Determine the [X, Y] coordinate at the center of the cell enclosing the given text.  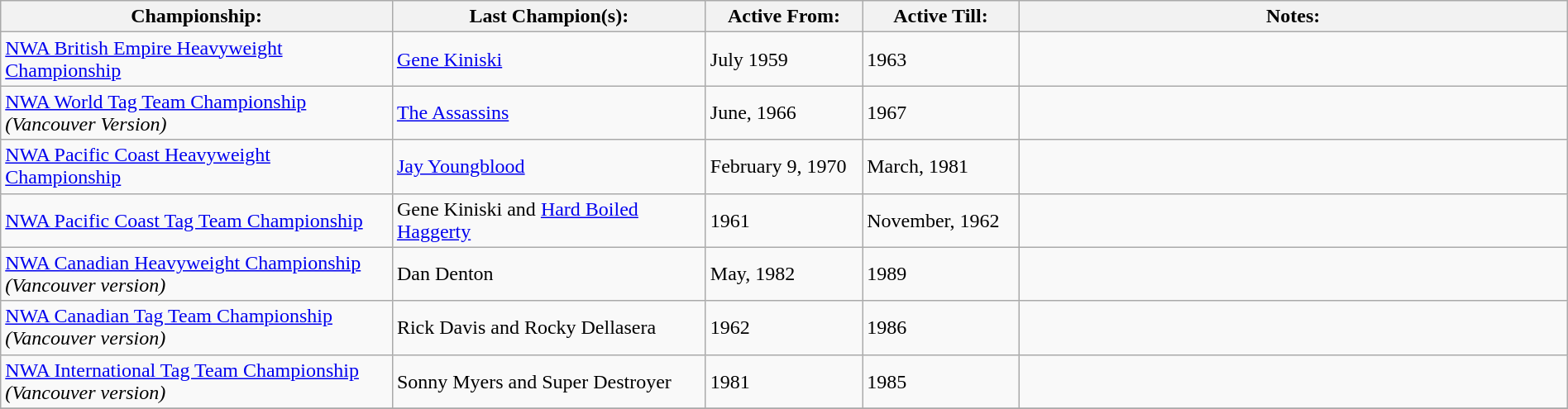
March, 1981 [941, 167]
Last Champion(s): [549, 17]
Gene Kiniski and Hard Boiled Haggerty [549, 220]
1963 [941, 59]
NWA Pacific Coast Tag Team Championship [197, 220]
1986 [941, 327]
1961 [784, 220]
1985 [941, 382]
Notes: [1293, 17]
1962 [784, 327]
Jay Youngblood [549, 167]
1967 [941, 112]
Active From: [784, 17]
NWA Pacific Coast Heavyweight Championship [197, 167]
1989 [941, 274]
NWA International Tag Team Championship (Vancouver version) [197, 382]
Rick Davis and Rocky Dellasera [549, 327]
NWA World Tag Team Championship (Vancouver Version) [197, 112]
Active Till: [941, 17]
1981 [784, 382]
July 1959 [784, 59]
The Assassins [549, 112]
NWA Canadian Heavyweight Championship (Vancouver version) [197, 274]
June, 1966 [784, 112]
Gene Kiniski [549, 59]
Championship: [197, 17]
February 9, 1970 [784, 167]
Sonny Myers and Super Destroyer [549, 382]
May, 1982 [784, 274]
NWA British Empire Heavyweight Championship [197, 59]
Dan Denton [549, 274]
November, 1962 [941, 220]
NWA Canadian Tag Team Championship (Vancouver version) [197, 327]
